Identify which cell holds the provided text, then report its [X, Y] central coordinate. 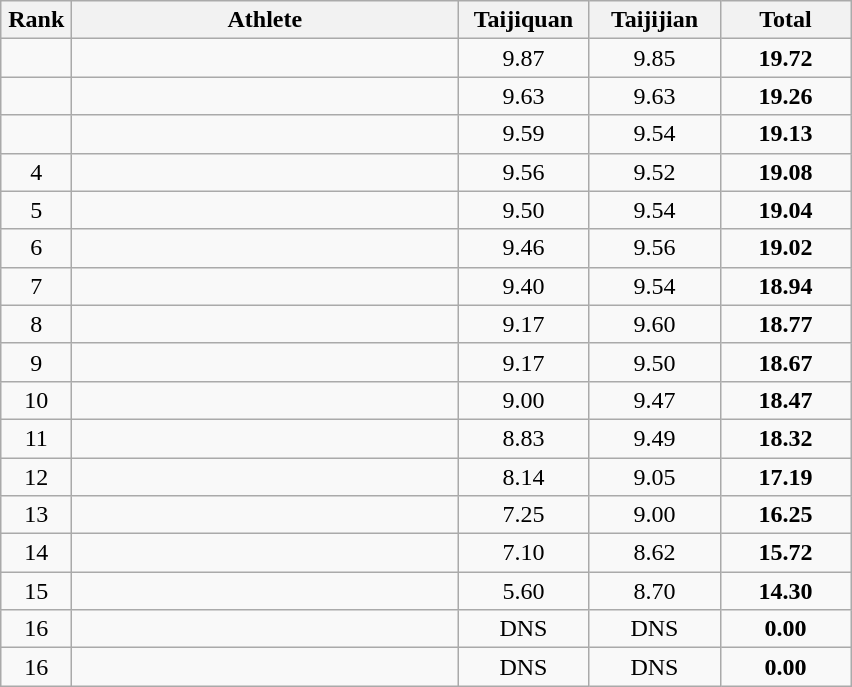
17.19 [786, 477]
18.47 [786, 400]
Taijiquan [524, 20]
9.49 [654, 438]
18.77 [786, 324]
9.46 [524, 248]
15.72 [786, 553]
18.67 [786, 362]
9 [36, 362]
9.60 [654, 324]
14.30 [786, 591]
13 [36, 515]
9.40 [524, 286]
15 [36, 591]
9.05 [654, 477]
16.25 [786, 515]
5 [36, 210]
7.10 [524, 553]
Taijijian [654, 20]
18.32 [786, 438]
12 [36, 477]
7.25 [524, 515]
8.14 [524, 477]
4 [36, 172]
8 [36, 324]
11 [36, 438]
19.02 [786, 248]
Athlete [265, 20]
19.13 [786, 134]
9.87 [524, 58]
10 [36, 400]
19.08 [786, 172]
19.26 [786, 96]
19.72 [786, 58]
Total [786, 20]
14 [36, 553]
9.59 [524, 134]
9.52 [654, 172]
18.94 [786, 286]
9.85 [654, 58]
9.47 [654, 400]
19.04 [786, 210]
5.60 [524, 591]
8.62 [654, 553]
Rank [36, 20]
6 [36, 248]
8.70 [654, 591]
8.83 [524, 438]
7 [36, 286]
